Locate the cell with the specified text and output its (X, Y) center coordinate. 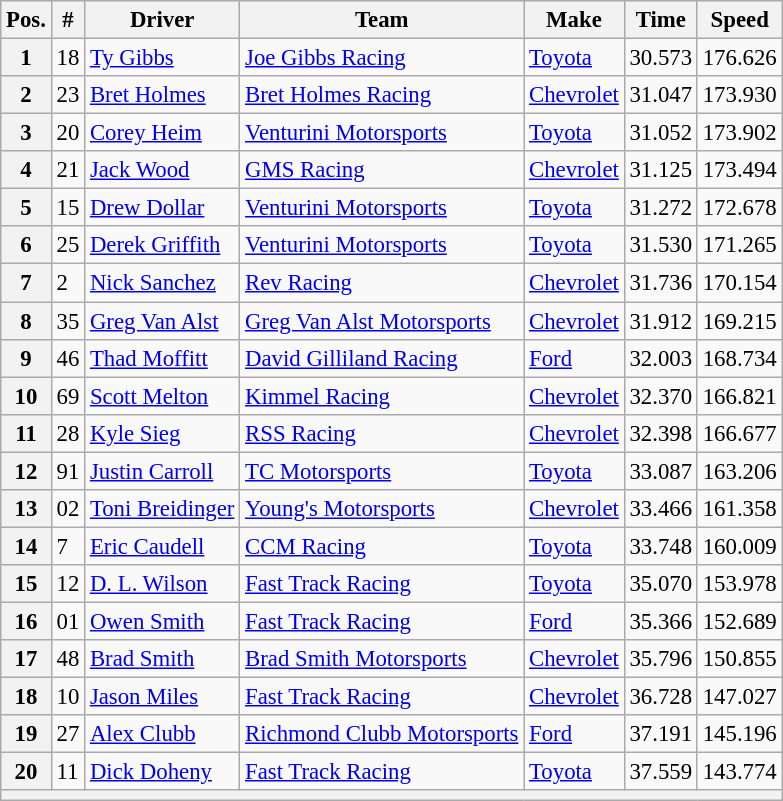
166.821 (740, 396)
Alex Clubb (162, 734)
35.070 (660, 584)
170.154 (740, 283)
168.734 (740, 358)
145.196 (740, 734)
CCM Racing (382, 546)
172.678 (740, 208)
176.626 (740, 58)
32.003 (660, 358)
28 (68, 433)
69 (68, 396)
3 (26, 133)
Rev Racing (382, 283)
91 (68, 471)
30.573 (660, 58)
143.774 (740, 772)
02 (68, 509)
Ty Gibbs (162, 58)
4 (26, 170)
31.125 (660, 170)
46 (68, 358)
31.736 (660, 283)
33.466 (660, 509)
147.027 (740, 697)
Justin Carroll (162, 471)
36.728 (660, 697)
GMS Racing (382, 170)
Brad Smith Motorsports (382, 659)
Jason Miles (162, 697)
23 (68, 95)
9 (26, 358)
8 (26, 321)
Jack Wood (162, 170)
173.930 (740, 95)
Joe Gibbs Racing (382, 58)
19 (26, 734)
161.358 (740, 509)
Bret Holmes (162, 95)
Kyle Sieg (162, 433)
Eric Caudell (162, 546)
160.009 (740, 546)
35.366 (660, 621)
48 (68, 659)
Greg Van Alst Motorsports (382, 321)
David Gilliland Racing (382, 358)
Bret Holmes Racing (382, 95)
27 (68, 734)
Scott Melton (162, 396)
6 (26, 245)
173.494 (740, 170)
Time (660, 20)
33.087 (660, 471)
Owen Smith (162, 621)
35 (68, 321)
173.902 (740, 133)
31.530 (660, 245)
Brad Smith (162, 659)
Pos. (26, 20)
Young's Motorsports (382, 509)
25 (68, 245)
31.912 (660, 321)
Thad Moffitt (162, 358)
37.191 (660, 734)
Dick Doheny (162, 772)
1 (26, 58)
166.677 (740, 433)
31.272 (660, 208)
D. L. Wilson (162, 584)
16 (26, 621)
Kimmel Racing (382, 396)
35.796 (660, 659)
152.689 (740, 621)
Richmond Clubb Motorsports (382, 734)
Team (382, 20)
# (68, 20)
169.215 (740, 321)
13 (26, 509)
32.370 (660, 396)
Make (574, 20)
17 (26, 659)
32.398 (660, 433)
150.855 (740, 659)
Speed (740, 20)
Corey Heim (162, 133)
01 (68, 621)
163.206 (740, 471)
21 (68, 170)
14 (26, 546)
Greg Van Alst (162, 321)
37.559 (660, 772)
33.748 (660, 546)
5 (26, 208)
TC Motorsports (382, 471)
Nick Sanchez (162, 283)
Derek Griffith (162, 245)
171.265 (740, 245)
Driver (162, 20)
31.052 (660, 133)
Toni Breidinger (162, 509)
RSS Racing (382, 433)
153.978 (740, 584)
Drew Dollar (162, 208)
31.047 (660, 95)
